Return the [x, y] coordinate for the center point of the cell that contains the specified text.  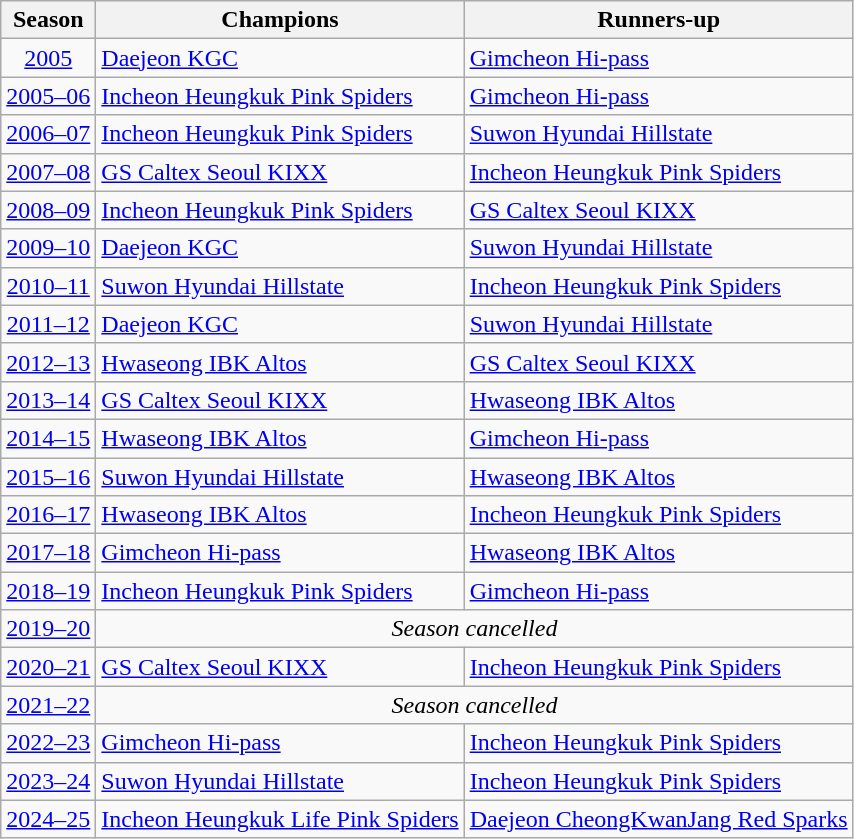
2014–15 [48, 438]
2019–20 [48, 629]
2005 [48, 58]
Daejeon CheongKwanJang Red Sparks [658, 819]
2022–23 [48, 743]
2007–08 [48, 172]
Runners-up [658, 20]
2008–09 [48, 210]
2024–25 [48, 819]
2020–21 [48, 667]
2016–17 [48, 515]
2021–22 [48, 705]
Champions [280, 20]
2009–10 [48, 248]
2023–24 [48, 781]
2018–19 [48, 591]
2006–07 [48, 134]
2010–11 [48, 286]
2012–13 [48, 362]
2013–14 [48, 400]
2015–16 [48, 477]
Season [48, 20]
Incheon Heungkuk Life Pink Spiders [280, 819]
2017–18 [48, 553]
2005–06 [48, 96]
2011–12 [48, 324]
